Search for the cell housing the specified text and yield its [X, Y] center coordinate. 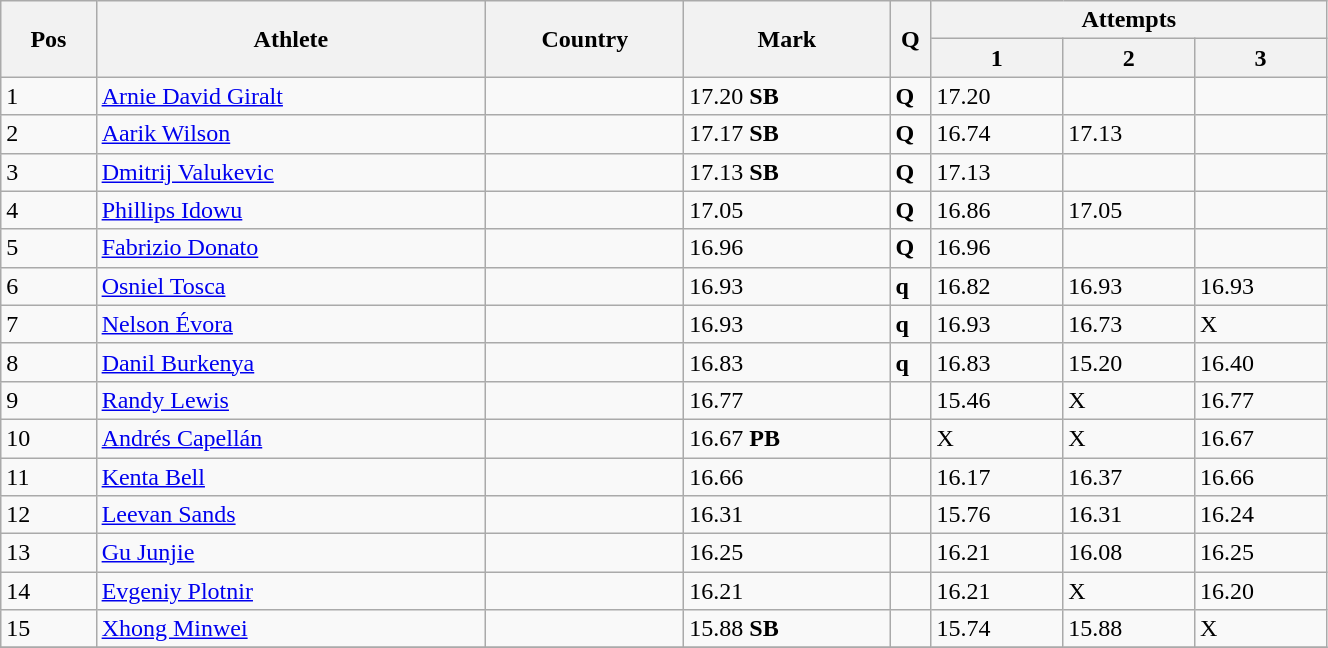
15.88 SB [787, 629]
17.13 SB [787, 172]
Mark [787, 39]
16.40 [1261, 362]
Danil Burkenya [291, 362]
15.20 [1129, 362]
17.17 SB [787, 134]
Athlete [291, 39]
Xhong Minwei [291, 629]
15.74 [997, 629]
16.24 [1261, 515]
5 [48, 248]
9 [48, 400]
16.37 [1129, 477]
Evgeniy Plotnir [291, 591]
17.20 SB [787, 96]
Osniel Tosca [291, 286]
16.67 [1261, 438]
16.73 [1129, 324]
15.76 [997, 515]
Phillips Idowu [291, 210]
Arnie David Giralt [291, 96]
Leevan Sands [291, 515]
16.74 [997, 134]
Nelson Évora [291, 324]
15.46 [997, 400]
Country [585, 39]
16.82 [997, 286]
Dmitrij Valukevic [291, 172]
10 [48, 438]
16.20 [1261, 591]
Kenta Bell [291, 477]
6 [48, 286]
16.17 [997, 477]
8 [48, 362]
16.67 PB [787, 438]
11 [48, 477]
Attempts [1128, 20]
Fabrizio Donato [291, 248]
Randy Lewis [291, 400]
Aarik Wilson [291, 134]
12 [48, 515]
Andrés Capellán [291, 438]
15 [48, 629]
16.08 [1129, 553]
Pos [48, 39]
17.20 [997, 96]
15.88 [1129, 629]
4 [48, 210]
13 [48, 553]
7 [48, 324]
14 [48, 591]
16.86 [997, 210]
Gu Junjie [291, 553]
